Output the (X, Y) coordinate of the center of the cell containing the given text.  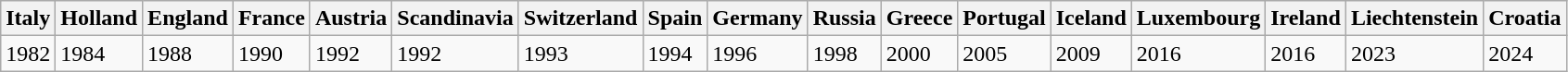
Scandinavia (455, 18)
Portugal (1004, 18)
2000 (920, 54)
2009 (1090, 54)
1996 (758, 54)
1984 (99, 54)
2024 (1524, 54)
Iceland (1090, 18)
Italy (28, 18)
2023 (1414, 54)
Ireland (1306, 18)
Greece (920, 18)
Liechtenstein (1414, 18)
1998 (844, 54)
Croatia (1524, 18)
1994 (675, 54)
1988 (188, 54)
1990 (271, 54)
2005 (1004, 54)
Switzerland (580, 18)
Spain (675, 18)
Russia (844, 18)
Luxembourg (1198, 18)
Holland (99, 18)
1982 (28, 54)
Germany (758, 18)
Austria (351, 18)
England (188, 18)
France (271, 18)
1993 (580, 54)
